Locate the cell with the specified text and output its [x, y] center coordinate. 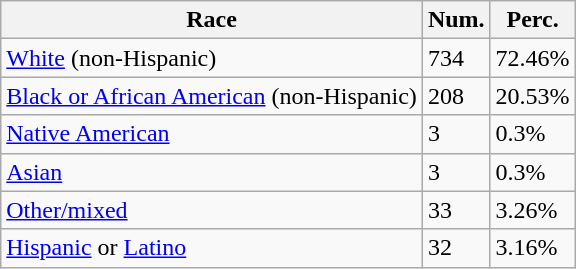
Race [212, 20]
32 [456, 248]
20.53% [532, 96]
Num. [456, 20]
208 [456, 96]
Hispanic or Latino [212, 248]
72.46% [532, 58]
White (non-Hispanic) [212, 58]
734 [456, 58]
Other/mixed [212, 210]
3.16% [532, 248]
Native American [212, 134]
Perc. [532, 20]
Black or African American (non-Hispanic) [212, 96]
33 [456, 210]
3.26% [532, 210]
Asian [212, 172]
